Extract the [x, y] coordinate from the center of the cell holding the provided text.  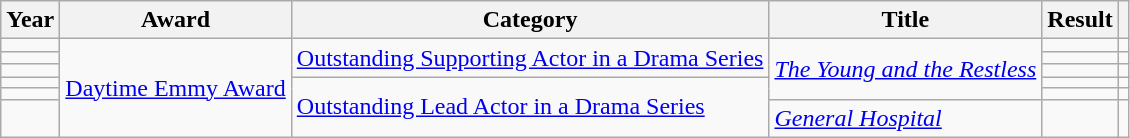
Year [30, 20]
The Young and the Restless [906, 69]
General Hospital [906, 118]
Category [530, 20]
Outstanding Lead Actor in a Drama Series [530, 107]
Daytime Emmy Award [176, 88]
Result [1080, 20]
Title [906, 20]
Award [176, 20]
Outstanding Supporting Actor in a Drama Series [530, 58]
